Output the [x, y] coordinate of the center of the cell containing the given text.  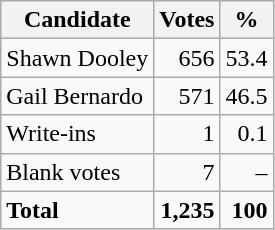
Candidate [78, 20]
46.5 [246, 96]
571 [187, 96]
1,235 [187, 210]
1 [187, 134]
100 [246, 210]
53.4 [246, 58]
Gail Bernardo [78, 96]
Write-ins [78, 134]
% [246, 20]
Votes [187, 20]
0.1 [246, 134]
Blank votes [78, 172]
7 [187, 172]
– [246, 172]
Total [78, 210]
Shawn Dooley [78, 58]
656 [187, 58]
